Detect which cell encompasses the target text, then output its [x, y] center coordinate. 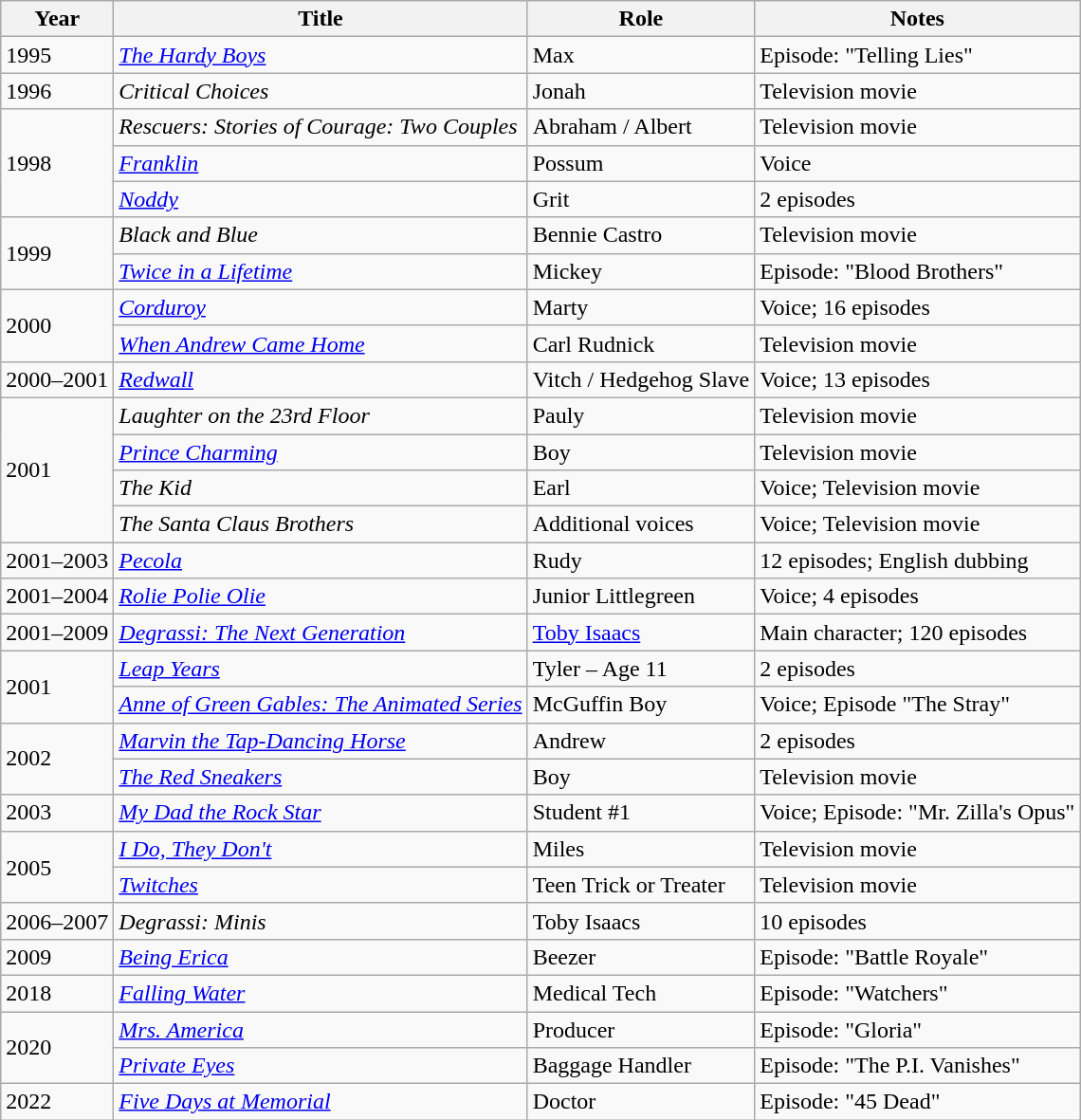
Miles [641, 849]
1995 [57, 55]
Laughter on the 23rd Floor [321, 415]
Degrassi: The Next Generation [321, 633]
Marty [641, 307]
2003 [57, 813]
Carl Rudnick [641, 343]
2002 [57, 759]
Role [641, 19]
Voice; Episode: "Mr. Zilla's Opus" [918, 813]
Notes [918, 19]
The Red Sneakers [321, 777]
Andrew [641, 741]
Title [321, 19]
Additional voices [641, 524]
Doctor [641, 1102]
Medical Tech [641, 993]
Redwall [321, 379]
Noddy [321, 199]
Corduroy [321, 307]
The Santa Claus Brothers [321, 524]
Voice; 13 episodes [918, 379]
Teen Trick or Treater [641, 885]
Private Eyes [321, 1066]
2022 [57, 1102]
Max [641, 55]
When Andrew Came Home [321, 343]
2001–2003 [57, 560]
2009 [57, 957]
Possum [641, 163]
The Hardy Boys [321, 55]
Episode: "Battle Royale" [918, 957]
I Do, They Don't [321, 849]
Episode: "Blood Brothers" [918, 271]
2005 [57, 867]
Anne of Green Gables: The Animated Series [321, 705]
Prince Charming [321, 452]
Voice; Episode "The Stray" [918, 705]
Leap Years [321, 669]
Vitch / Hedgehog Slave [641, 379]
12 episodes; English dubbing [918, 560]
Abraham / Albert [641, 127]
Voice; 4 episodes [918, 597]
Being Erica [321, 957]
Episode: "Watchers" [918, 993]
2000 [57, 325]
Voice [918, 163]
Main character; 120 episodes [918, 633]
Episode: "45 Dead" [918, 1102]
10 episodes [918, 921]
McGuffin Boy [641, 705]
Episode: "The P.I. Vanishes" [918, 1066]
Episode: "Gloria" [918, 1029]
2001–2009 [57, 633]
Marvin the Tap-Dancing Horse [321, 741]
Rescuers: Stories of Courage: Two Couples [321, 127]
Beezer [641, 957]
Twice in a Lifetime [321, 271]
2001–2004 [57, 597]
Falling Water [321, 993]
Episode: "Telling Lies" [918, 55]
Twitches [321, 885]
Voice; 16 episodes [918, 307]
Degrassi: Minis [321, 921]
2018 [57, 993]
Rudy [641, 560]
Pecola [321, 560]
Earl [641, 488]
1996 [57, 91]
Student #1 [641, 813]
Franklin [321, 163]
Rolie Polie Olie [321, 597]
1999 [57, 253]
Baggage Handler [641, 1066]
Critical Choices [321, 91]
2006–2007 [57, 921]
2020 [57, 1047]
Pauly [641, 415]
2000–2001 [57, 379]
The Kid [321, 488]
Producer [641, 1029]
Mrs. America [321, 1029]
My Dad the Rock Star [321, 813]
Junior Littlegreen [641, 597]
Grit [641, 199]
Bennie Castro [641, 235]
Mickey [641, 271]
Five Days at Memorial [321, 1102]
1998 [57, 163]
Tyler – Age 11 [641, 669]
Black and Blue [321, 235]
Year [57, 19]
Jonah [641, 91]
